For the text-containing cell, return its midpoint in (x, y) coordinate format. 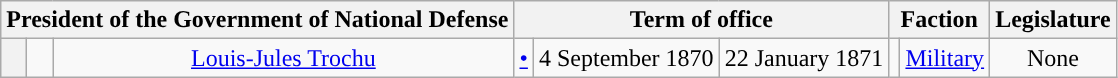
Faction (940, 20)
Term of office (702, 20)
22 January 1871 (804, 58)
Military (945, 58)
Louis-Jules Trochu (284, 58)
President of the Government of National Defense (258, 20)
Legislature (1054, 20)
4 September 1870 (626, 58)
None (1054, 58)
• (524, 58)
